Detect which cell encompasses the target text, then output its (X, Y) center coordinate. 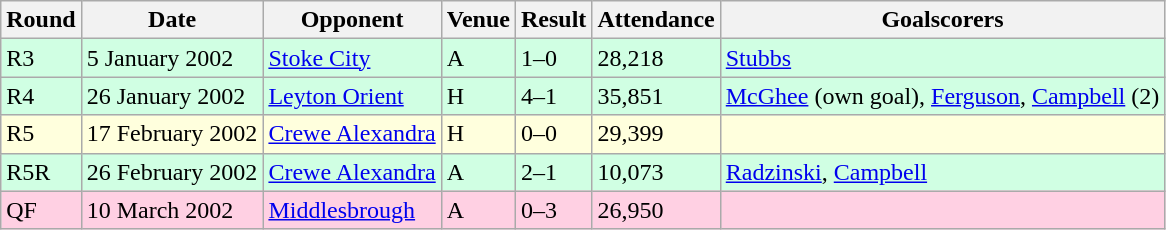
0–0 (553, 134)
4–1 (553, 96)
Leyton Orient (352, 96)
Stoke City (352, 58)
Date (172, 20)
10,073 (656, 172)
5 January 2002 (172, 58)
Venue (478, 20)
28,218 (656, 58)
17 February 2002 (172, 134)
10 March 2002 (172, 210)
R5 (41, 134)
1–0 (553, 58)
Stubbs (942, 58)
Round (41, 20)
Opponent (352, 20)
R4 (41, 96)
R3 (41, 58)
0–3 (553, 210)
R5R (41, 172)
26 January 2002 (172, 96)
Attendance (656, 20)
Middlesbrough (352, 210)
35,851 (656, 96)
Radzinski, Campbell (942, 172)
29,399 (656, 134)
QF (41, 210)
Result (553, 20)
26 February 2002 (172, 172)
26,950 (656, 210)
2–1 (553, 172)
Goalscorers (942, 20)
McGhee (own goal), Ferguson, Campbell (2) (942, 96)
